For the text-containing cell, return its midpoint in (X, Y) coordinate format. 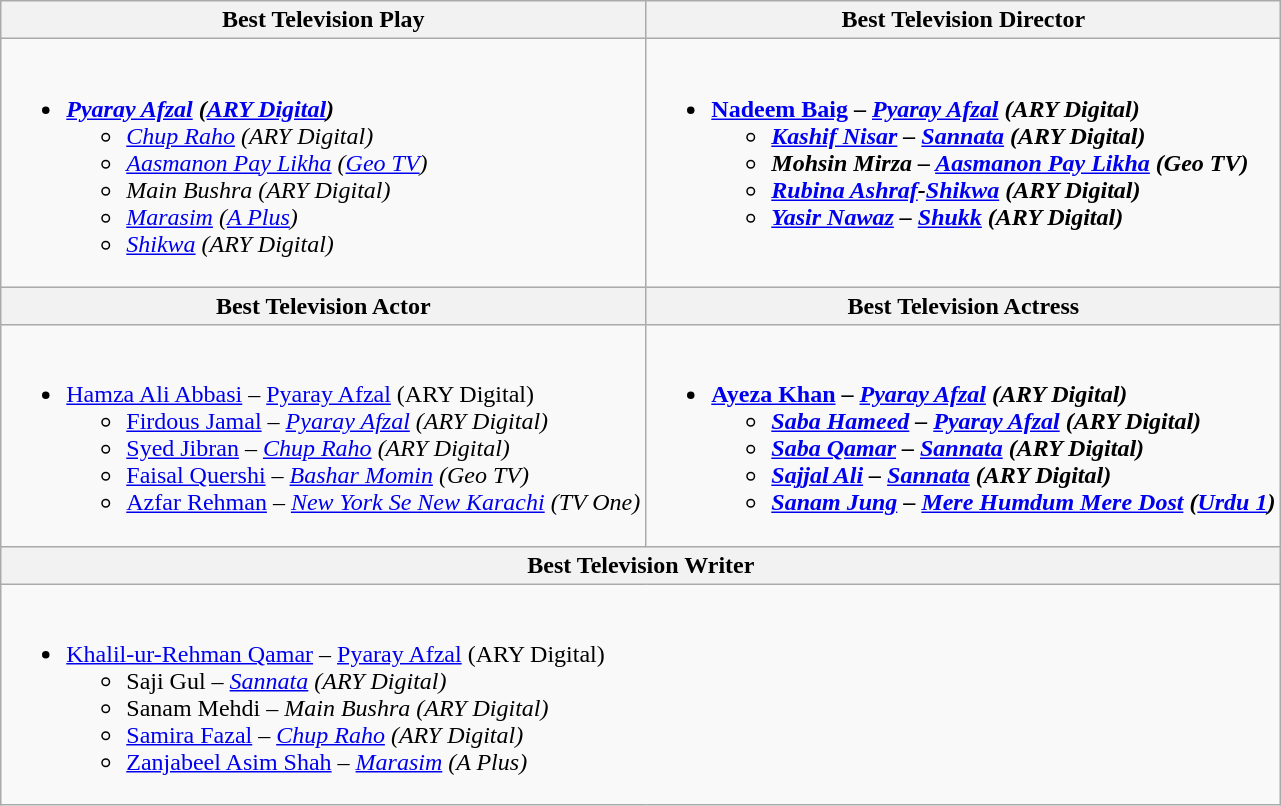
Best Television Writer (641, 565)
Pyaray Afzal (ARY Digital)Chup Raho (ARY Digital)Aasmanon Pay Likha (Geo TV)Main Bushra (ARY Digital)Marasim (A Plus)Shikwa (ARY Digital) (324, 163)
Best Television Director (964, 20)
Best Television Actor (324, 306)
Best Television Play (324, 20)
Best Television Actress (964, 306)
